Scan for the cell matching the given text and deliver its [X, Y] coordinate at center. 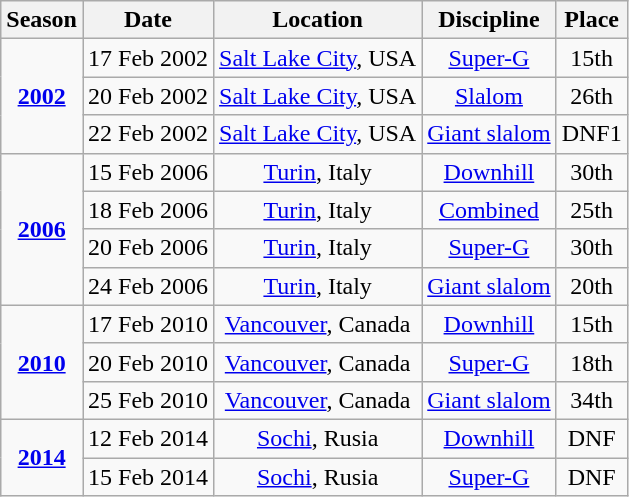
DNF1 [592, 134]
15 Feb 2014 [148, 477]
25 Feb 2010 [148, 400]
22 Feb 2002 [148, 134]
17 Feb 2002 [148, 58]
20 Feb 2010 [148, 362]
34th [592, 400]
18 Feb 2006 [148, 210]
20 Feb 2006 [148, 248]
Combined [489, 210]
24 Feb 2006 [148, 286]
25th [592, 210]
20 Feb 2002 [148, 96]
18th [592, 362]
2006 [42, 229]
17 Feb 2010 [148, 324]
Date [148, 20]
Discipline [489, 20]
12 Feb 2014 [148, 438]
Season [42, 20]
2014 [42, 457]
Location [318, 20]
15 Feb 2006 [148, 172]
20th [592, 286]
2010 [42, 362]
26th [592, 96]
Place [592, 20]
Slalom [489, 96]
2002 [42, 96]
